Identify which cell holds the provided text, then report its (X, Y) central coordinate. 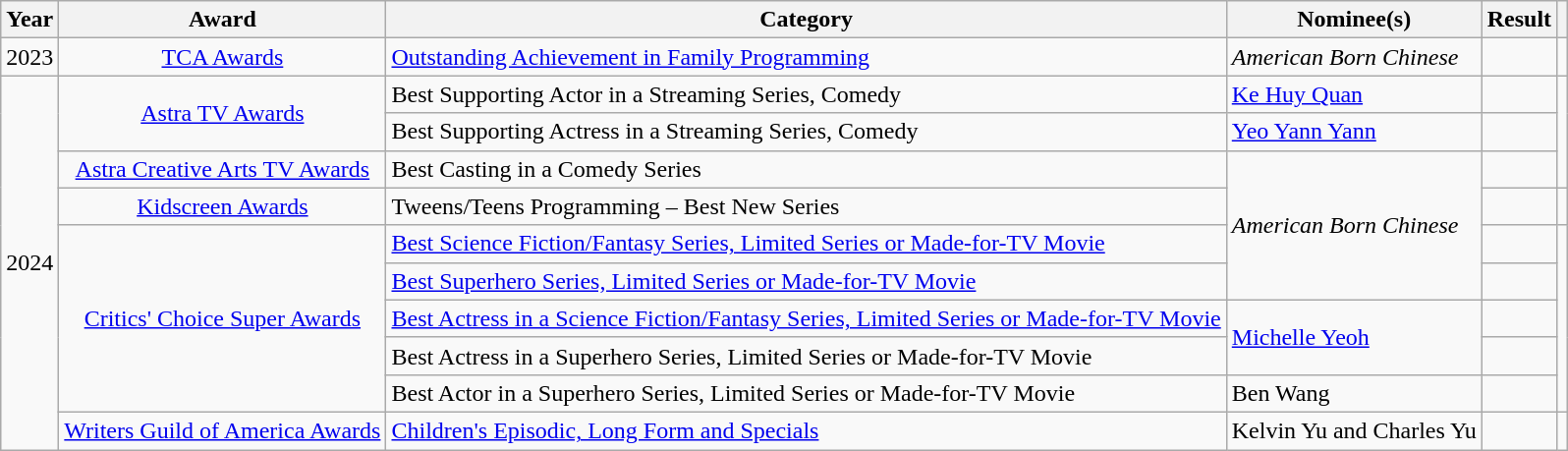
Michelle Yeoh (1354, 337)
Outstanding Achievement in Family Programming (806, 57)
Category (806, 20)
Writers Guild of America Awards (222, 430)
Best Superhero Series, Limited Series or Made-for-TV Movie (806, 281)
Best Actress in a Superhero Series, Limited Series or Made-for-TV Movie (806, 356)
Astra TV Awards (222, 113)
Nominee(s) (1354, 20)
Children's Episodic, Long Form and Specials (806, 430)
Award (222, 20)
Astra Creative Arts TV Awards (222, 169)
Yeo Yann Yann (1354, 132)
Kidscreen Awards (222, 206)
Best Supporting Actor in a Streaming Series, Comedy (806, 94)
Best Science Fiction/Fantasy Series, Limited Series or Made-for-TV Movie (806, 244)
Best Supporting Actress in a Streaming Series, Comedy (806, 132)
Critics' Choice Super Awards (222, 318)
Best Actor in a Superhero Series, Limited Series or Made-for-TV Movie (806, 393)
2023 (29, 57)
2024 (29, 263)
Result (1519, 20)
Ben Wang (1354, 393)
Best Actress in a Science Fiction/Fantasy Series, Limited Series or Made-for-TV Movie (806, 318)
Ke Huy Quan (1354, 94)
Tweens/Teens Programming – Best New Series (806, 206)
Best Casting in a Comedy Series (806, 169)
Year (29, 20)
Kelvin Yu and Charles Yu (1354, 430)
TCA Awards (222, 57)
